From the cell containing the given text, extract its center point as (x, y) coordinate. 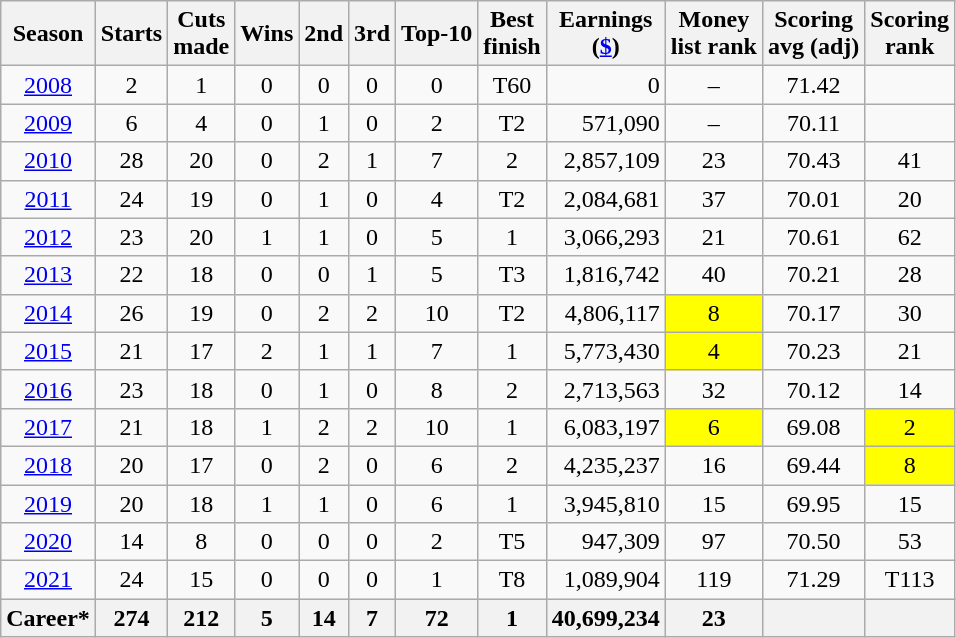
3rd (372, 34)
70.21 (813, 275)
1,089,904 (606, 580)
Career* (48, 618)
2008 (48, 85)
70.17 (813, 313)
Bestfinish (512, 34)
30 (910, 313)
6,083,197 (606, 427)
71.42 (813, 85)
Scoring rank (910, 34)
Starts (131, 34)
70.23 (813, 351)
4,235,237 (606, 465)
T60 (512, 85)
70.43 (813, 161)
26 (131, 313)
4,806,117 (606, 313)
T8 (512, 580)
T113 (910, 580)
571,090 (606, 123)
1,816,742 (606, 275)
69.95 (813, 503)
2,713,563 (606, 389)
2016 (48, 389)
3,066,293 (606, 237)
37 (714, 199)
70.11 (813, 123)
40 (714, 275)
53 (910, 542)
70.12 (813, 389)
41 (910, 161)
Money list rank (714, 34)
2011 (48, 199)
70.50 (813, 542)
71.29 (813, 580)
5,773,430 (606, 351)
69.44 (813, 465)
Season (48, 34)
2017 (48, 427)
2019 (48, 503)
2013 (48, 275)
2012 (48, 237)
69.08 (813, 427)
70.01 (813, 199)
32 (714, 389)
72 (437, 618)
Scoring avg (adj) (813, 34)
2009 (48, 123)
2014 (48, 313)
Wins (267, 34)
Top-10 (437, 34)
2021 (48, 580)
2,857,109 (606, 161)
T5 (512, 542)
Cuts made (202, 34)
22 (131, 275)
119 (714, 580)
2nd (324, 34)
Earnings($) (606, 34)
3,945,810 (606, 503)
947,309 (606, 542)
212 (202, 618)
2010 (48, 161)
16 (714, 465)
T3 (512, 275)
2015 (48, 351)
2018 (48, 465)
2020 (48, 542)
70.61 (813, 237)
40,699,234 (606, 618)
62 (910, 237)
2,084,681 (606, 199)
97 (714, 542)
274 (131, 618)
